Provide the (x, y) coordinate of the cell's center where the given text is located.  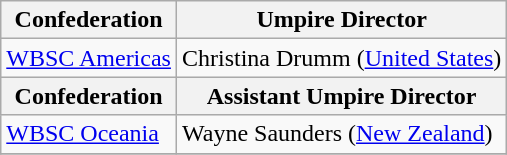
Assistant Umpire Director (341, 96)
Wayne Saunders (New Zealand) (341, 134)
WBSC Oceania (89, 134)
Umpire Director (341, 20)
Christina Drumm (United States) (341, 58)
WBSC Americas (89, 58)
